Locate the cell with the specified text and output its (x, y) center coordinate. 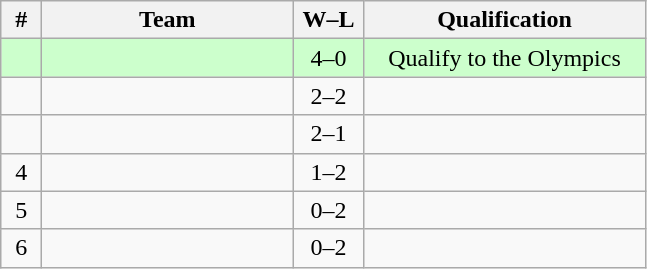
4–0 (328, 58)
Team (168, 20)
Qualification (504, 20)
2–2 (328, 96)
# (22, 20)
5 (22, 210)
4 (22, 172)
2–1 (328, 134)
Qualify to the Olympics (504, 58)
1–2 (328, 172)
W–L (328, 20)
6 (22, 248)
